Determine the [x, y] coordinate at the center of the cell enclosing the given text.  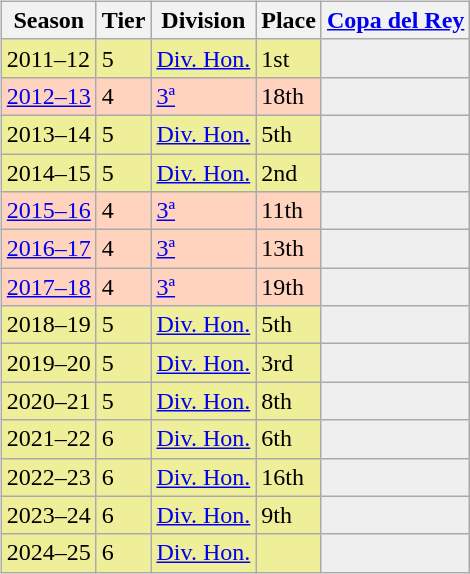
2014–15 [48, 173]
2019–20 [48, 363]
16th [289, 477]
6th [289, 439]
2020–21 [48, 401]
18th [289, 96]
Tier [124, 20]
Division [204, 20]
3rd [289, 363]
2013–14 [48, 134]
8th [289, 401]
2015–16 [48, 211]
13th [289, 249]
9th [289, 515]
2018–19 [48, 325]
2023–24 [48, 515]
1st [289, 58]
2016–17 [48, 249]
2022–23 [48, 477]
Copa del Rey [395, 20]
19th [289, 287]
2017–18 [48, 287]
11th [289, 211]
2nd [289, 173]
Place [289, 20]
2021–22 [48, 439]
2024–25 [48, 553]
2011–12 [48, 58]
2012–13 [48, 96]
Season [48, 20]
